Capture the cell that displays the provided text and extract its [X, Y] central coordinate. 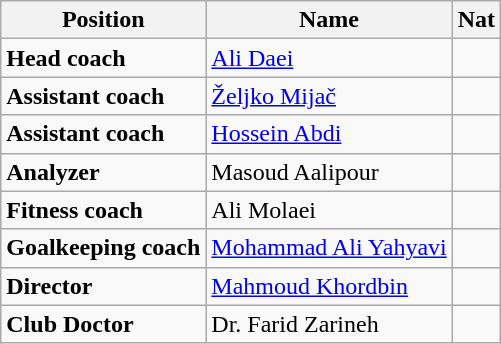
Dr. Farid Zarineh [329, 324]
Mohammad Ali Yahyavi [329, 248]
Nat [476, 20]
Director [104, 286]
Analyzer [104, 172]
Goalkeeping coach [104, 248]
Hossein Abdi [329, 134]
Željko Mijač [329, 96]
Name [329, 20]
Fitness coach [104, 210]
Position [104, 20]
Club Doctor [104, 324]
Head coach [104, 58]
Ali Daei [329, 58]
Ali Molaei [329, 210]
Masoud Aalipour [329, 172]
Mahmoud Khordbin [329, 286]
